Return (x, y) of the center of cell containing provided text 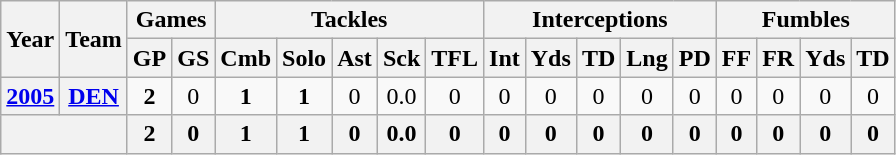
Ast (355, 58)
Int (505, 58)
FR (778, 58)
DEN (94, 96)
Tackles (350, 20)
TFL (455, 58)
Team (94, 39)
Year (30, 39)
Lng (647, 58)
Interceptions (600, 20)
Solo (304, 58)
Cmb (246, 58)
GP (149, 58)
2005 (30, 96)
Games (170, 20)
PD (694, 58)
Fumbles (806, 20)
GS (194, 58)
Sck (401, 58)
FF (736, 58)
